Extract the (X, Y) coordinate from the center of the cell holding the provided text.  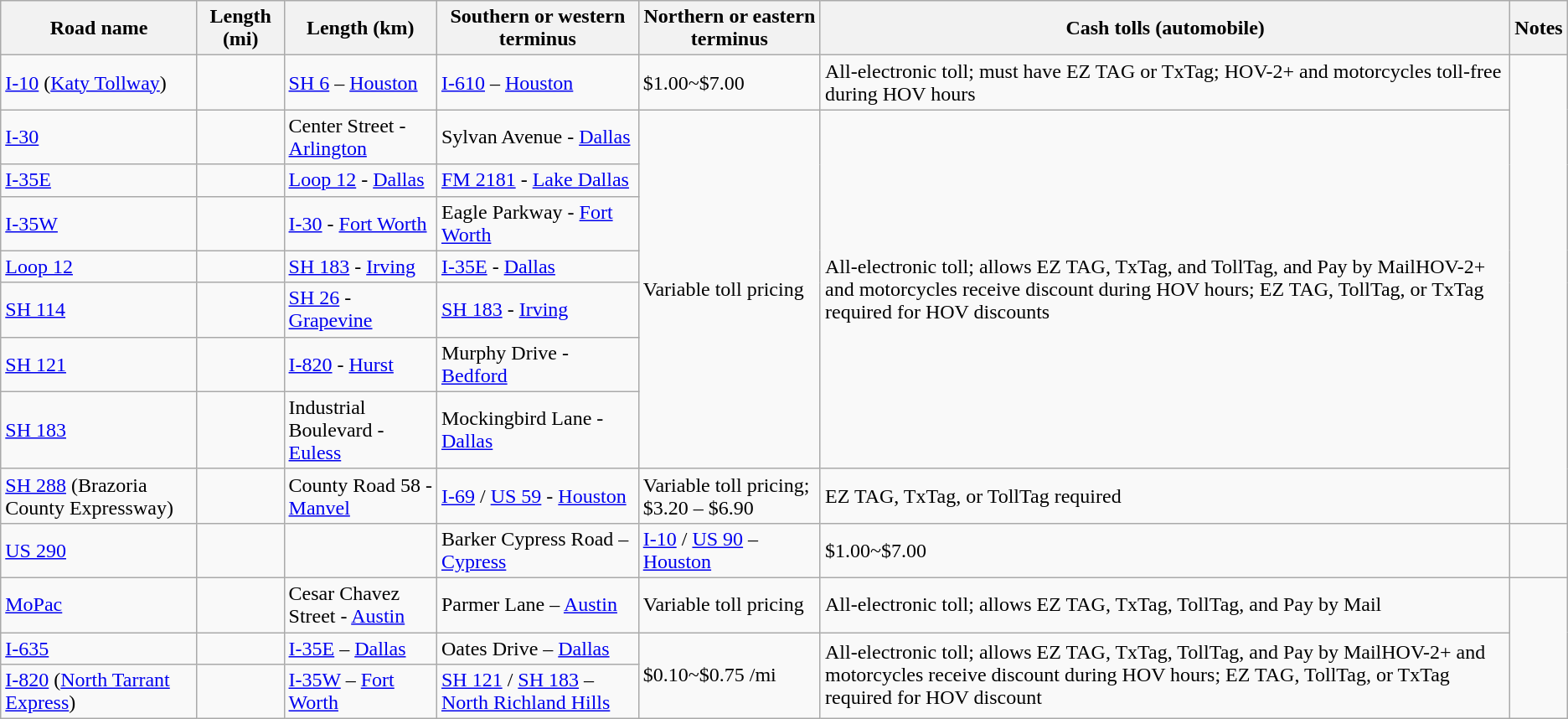
I-10 (Katy Tollway) (99, 82)
SH 121 / SH 183 – North Richland Hills (538, 692)
Parmer Lane – Austin (538, 605)
SH 6 – Houston (360, 82)
I-30 - Fort Worth (360, 223)
Murphy Drive - Bedford (538, 364)
Industrial Boulevard - Euless (360, 430)
I-820 (North Tarrant Express) (99, 692)
Loop 12 (99, 266)
SH 26 - Grapevine (360, 310)
Northern or eastern terminus (729, 28)
SH 114 (99, 310)
I-35E - Dallas (538, 266)
Length (mi) (240, 28)
MoPac (99, 605)
Road name (99, 28)
I-30 (99, 137)
All-electronic toll; must have EZ TAG or TxTag; HOV-2+ and motorcycles toll-free during HOV hours (1164, 82)
I-610 – Houston (538, 82)
Mockingbird Lane - Dallas (538, 430)
Sylvan Avenue - Dallas (538, 137)
I-635 (99, 648)
Cesar Chavez Street - Austin (360, 605)
I-35E – Dallas (360, 648)
All-electronic toll; allows EZ TAG, TxTag, TollTag, and Pay by Mail (1164, 605)
I-69 / US 59 - Houston (538, 496)
I-820 - Hurst (360, 364)
Loop 12 - Dallas (360, 180)
I-35W – Fort Worth (360, 692)
SH 288 (Brazoria County Expressway) (99, 496)
US 290 (99, 550)
Barker Cypress Road – Cypress (538, 550)
Center Street - Arlington (360, 137)
Length (km) (360, 28)
Notes (1539, 28)
Variable toll pricing; $3.20 – $6.90 (729, 496)
Southern or western terminus (538, 28)
Eagle Parkway - Fort Worth (538, 223)
County Road 58 - Manvel (360, 496)
SH 121 (99, 364)
I-35E (99, 180)
EZ TAG, TxTag, or TollTag required (1164, 496)
Cash tolls (automobile) (1164, 28)
$0.10~$0.75 /mi (729, 675)
Oates Drive – Dallas (538, 648)
SH 183 (99, 430)
I-10 / US 90 – Houston (729, 550)
FM 2181 - Lake Dallas (538, 180)
I-35W (99, 223)
